Provide the (x, y) coordinate of the cell's center where the given text is located.  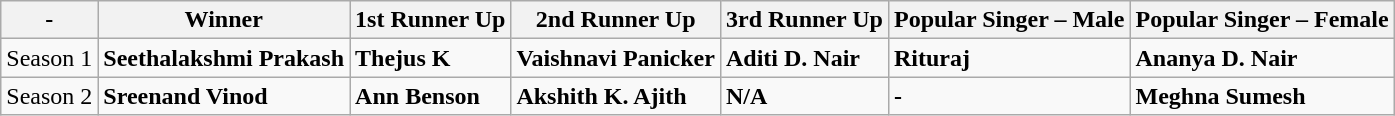
3rd Runner Up (804, 20)
Rituraj (1009, 58)
Popular Singer – Male (1009, 20)
Thejus K (430, 58)
Winner (224, 20)
Seethalakshmi Prakash (224, 58)
Akshith K. Ajith (616, 96)
2nd Runner Up (616, 20)
Sreenand Vinod (224, 96)
Season 2 (50, 96)
Aditi D. Nair (804, 58)
Ann Benson (430, 96)
Ananya D. Nair (1262, 58)
Popular Singer – Female (1262, 20)
Vaishnavi Panicker (616, 58)
Meghna Sumesh (1262, 96)
Season 1 (50, 58)
1st Runner Up (430, 20)
N/A (804, 96)
